Search for the cell housing the specified text and yield its (x, y) center coordinate. 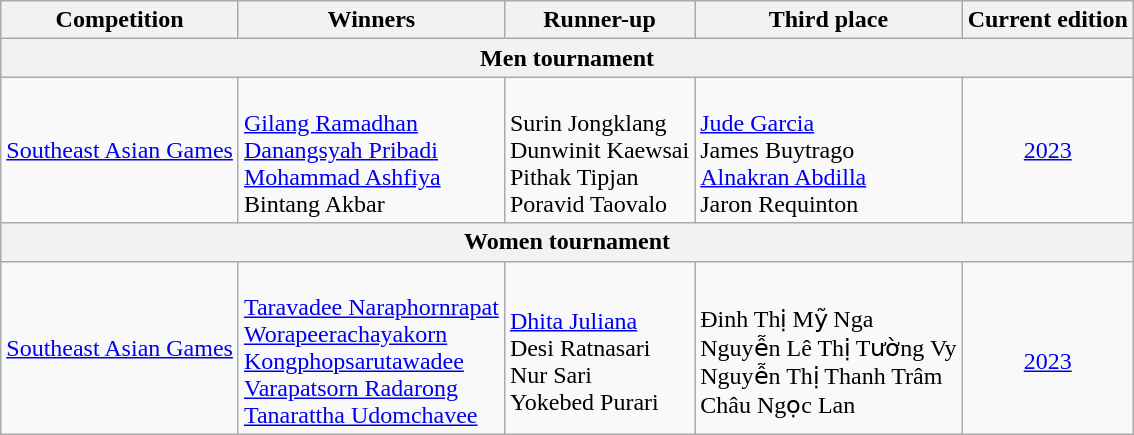
Surin JongklangDunwinit KaewsaiPithak TipjanPoravid Taovalo (599, 150)
Women tournament (568, 242)
Winners (371, 20)
Taravadee NaraphornrapatWorapeerachayakornKongphopsarutawadeeVarapatsorn RadarongTanarattha Udomchavee (371, 348)
Competition (120, 20)
Dhita JulianaDesi RatnasariNur SariYokebed Purari (599, 348)
Đinh Thị Mỹ NgaNguyễn Lê Thị Tường VyNguyễn Thị Thanh TrâmChâu Ngọc Lan (828, 348)
Gilang RamadhanDanangsyah PribadiMohammad AshfiyaBintang Akbar (371, 150)
Jude GarciaJames BuytragoAlnakran AbdillaJaron Requinton (828, 150)
Third place (828, 20)
Runner-up (599, 20)
Current edition (1048, 20)
Men tournament (568, 58)
